Capture the cell that displays the provided text and extract its (x, y) central coordinate. 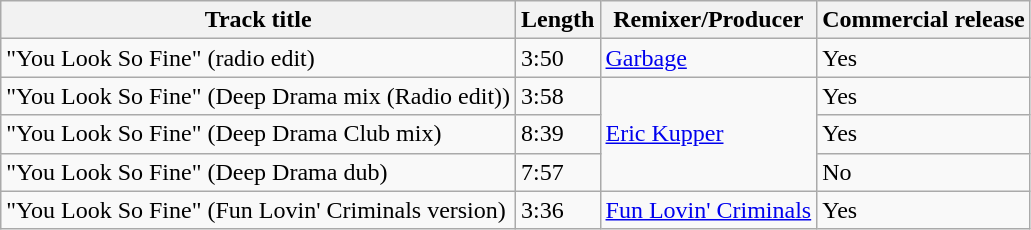
8:39 (558, 134)
"You Look So Fine" (Fun Lovin' Criminals version) (258, 210)
3:50 (558, 58)
"You Look So Fine" (Deep Drama mix (Radio edit)) (258, 96)
7:57 (558, 172)
No (924, 172)
Garbage (708, 58)
Commercial release (924, 20)
3:58 (558, 96)
Remixer/Producer (708, 20)
Track title (258, 20)
"You Look So Fine" (Deep Drama dub) (258, 172)
"You Look So Fine" (radio edit) (258, 58)
Length (558, 20)
3:36 (558, 210)
"You Look So Fine" (Deep Drama Club mix) (258, 134)
Fun Lovin' Criminals (708, 210)
Eric Kupper (708, 134)
